Return (x, y) of the center of cell containing provided text 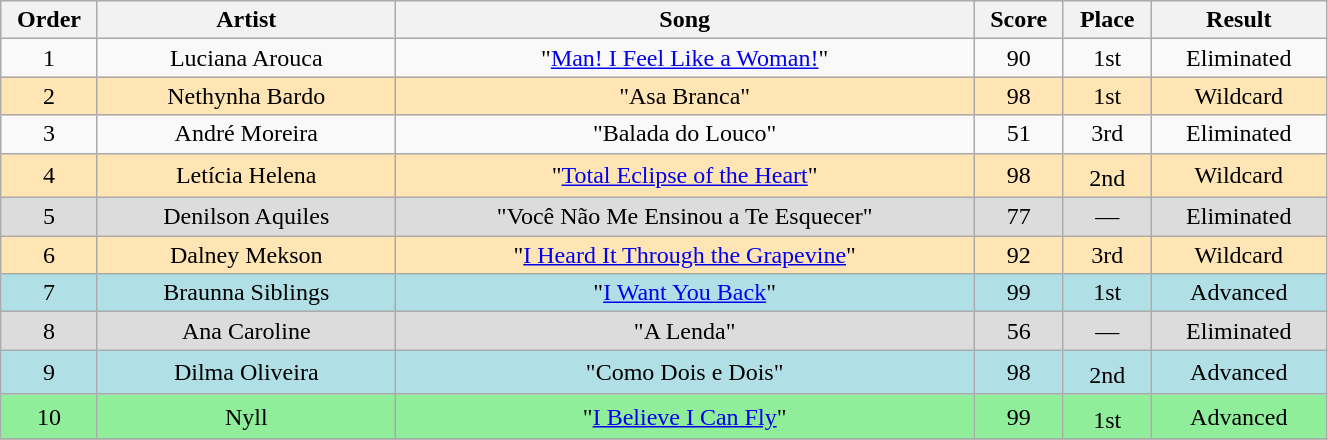
8 (49, 331)
André Moreira (246, 134)
Nyll (246, 416)
Score (1018, 20)
4 (49, 176)
1 (49, 58)
"I Want You Back" (684, 293)
"Asa Branca" (684, 96)
10 (49, 416)
Artist (246, 20)
6 (49, 255)
Dalney Mekson (246, 255)
3 (49, 134)
2 (49, 96)
77 (1018, 217)
Nethynha Bardo (246, 96)
Denilson Aquiles (246, 217)
"Você Não Me Ensinou a Te Esquecer" (684, 217)
"I Believe I Can Fly" (684, 416)
56 (1018, 331)
5 (49, 217)
"Man! I Feel Like a Woman!" (684, 58)
Song (684, 20)
"A Lenda" (684, 331)
Result (1238, 20)
"Balada do Louco" (684, 134)
Order (49, 20)
9 (49, 372)
"Como Dois e Dois" (684, 372)
7 (49, 293)
"Total Eclipse of the Heart" (684, 176)
Dilma Oliveira (246, 372)
Place (1107, 20)
Braunna Siblings (246, 293)
Ana Caroline (246, 331)
Luciana Arouca (246, 58)
51 (1018, 134)
"I Heard It Through the Grapevine" (684, 255)
92 (1018, 255)
Letícia Helena (246, 176)
90 (1018, 58)
